Pinpoint the cell where the given text exists, returning its [X, Y] midpoint coordinate. 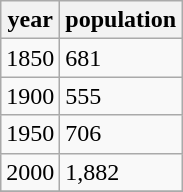
555 [121, 96]
681 [121, 58]
706 [121, 134]
year [30, 20]
1,882 [121, 172]
1900 [30, 96]
population [121, 20]
1950 [30, 134]
1850 [30, 58]
2000 [30, 172]
